Identify which cell holds the provided text, then report its [X, Y] central coordinate. 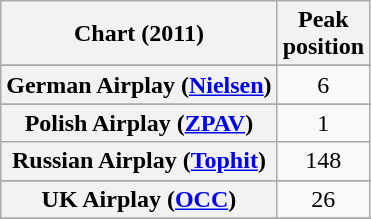
UK Airplay (OCC) [139, 199]
148 [323, 161]
Polish Airplay (ZPAV) [139, 123]
1 [323, 123]
Peakposition [323, 34]
26 [323, 199]
6 [323, 85]
Russian Airplay (Tophit) [139, 161]
Chart (2011) [139, 34]
German Airplay (Nielsen) [139, 85]
